For the text-containing cell, return its midpoint in (X, Y) coordinate format. 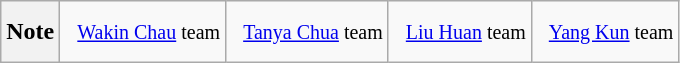
Tanya Chua team (308, 32)
Yang Kun team (605, 32)
Liu Huan team (460, 32)
Note (30, 32)
Wakin Chau team (143, 32)
